Capture the cell that displays the provided text and extract its (X, Y) central coordinate. 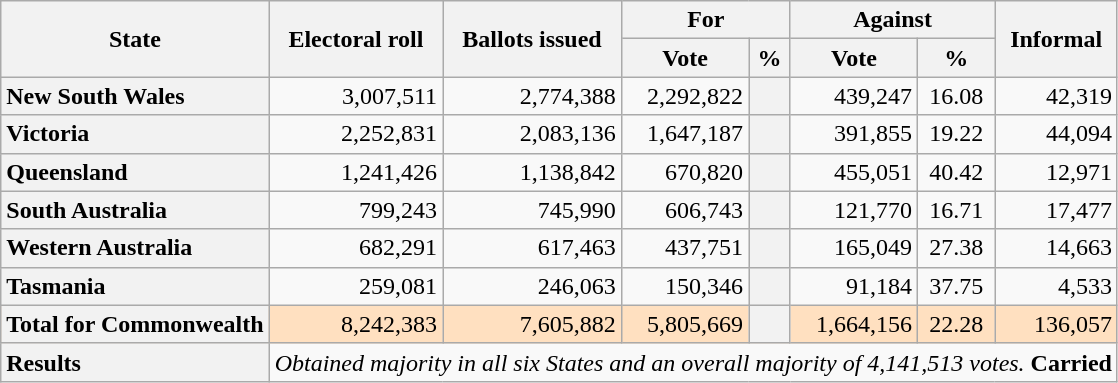
439,247 (854, 96)
606,743 (684, 210)
91,184 (854, 286)
682,291 (356, 248)
2,292,822 (684, 96)
Total for Commonwealth (135, 324)
3,007,511 (356, 96)
New South Wales (135, 96)
246,063 (532, 286)
Tasmania (135, 286)
Against (892, 20)
Results (135, 362)
7,605,882 (532, 324)
391,855 (854, 134)
799,243 (356, 210)
For (706, 20)
16.71 (956, 210)
1,664,156 (854, 324)
42,319 (1056, 96)
16.08 (956, 96)
37.75 (956, 286)
Electoral roll (356, 39)
14,663 (1056, 248)
121,770 (854, 210)
Ballots issued (532, 39)
136,057 (1056, 324)
617,463 (532, 248)
8,242,383 (356, 324)
165,049 (854, 248)
44,094 (1056, 134)
150,346 (684, 286)
2,774,388 (532, 96)
1,647,187 (684, 134)
22.28 (956, 324)
670,820 (684, 172)
Informal (1056, 39)
17,477 (1056, 210)
437,751 (684, 248)
State (135, 39)
745,990 (532, 210)
19.22 (956, 134)
2,252,831 (356, 134)
27.38 (956, 248)
Victoria (135, 134)
259,081 (356, 286)
Western Australia (135, 248)
5,805,669 (684, 324)
1,138,842 (532, 172)
2,083,136 (532, 134)
12,971 (1056, 172)
455,051 (854, 172)
Obtained majority in all six States and an overall majority of 4,141,513 votes. Carried (693, 362)
4,533 (1056, 286)
40.42 (956, 172)
South Australia (135, 210)
Queensland (135, 172)
1,241,426 (356, 172)
